From the cell containing the given text, extract its center point as [X, Y] coordinate. 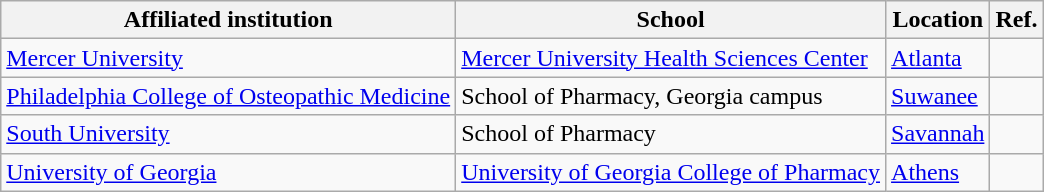
Mercer University [228, 58]
Ref. [1016, 20]
Athens [938, 172]
Suwanee [938, 96]
South University [228, 134]
Atlanta [938, 58]
Affiliated institution [228, 20]
University of Georgia College of Pharmacy [671, 172]
Philadelphia College of Osteopathic Medicine [228, 96]
Savannah [938, 134]
Mercer University Health Sciences Center [671, 58]
University of Georgia [228, 172]
Location [938, 20]
School [671, 20]
School of Pharmacy, Georgia campus [671, 96]
School of Pharmacy [671, 134]
